Return the [x, y] coordinate for the center point of the cell that contains the specified text.  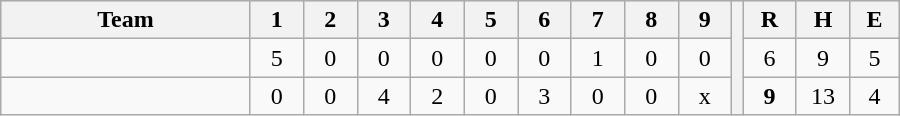
Team [126, 20]
H [823, 20]
x [705, 96]
E [874, 20]
R [770, 20]
7 [598, 20]
13 [823, 96]
8 [652, 20]
